Extract the [x, y] coordinate from the center of the cell holding the provided text.  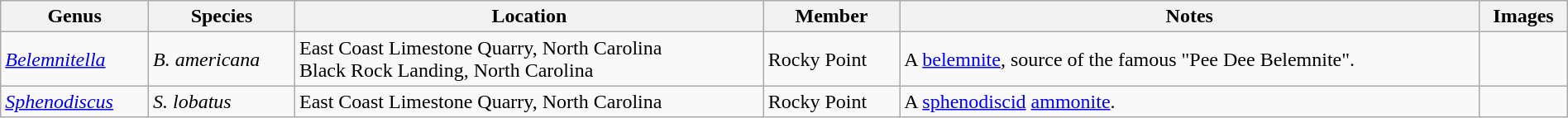
Sphenodiscus [74, 101]
Images [1523, 17]
East Coast Limestone Quarry, North Carolina [529, 101]
S. lobatus [222, 101]
East Coast Limestone Quarry, North CarolinaBlack Rock Landing, North Carolina [529, 59]
Location [529, 17]
Notes [1189, 17]
A sphenodiscid ammonite. [1189, 101]
Genus [74, 17]
Member [831, 17]
Belemnitella [74, 59]
A belemnite, source of the famous "Pee Dee Belemnite". [1189, 59]
B. americana [222, 59]
Species [222, 17]
